Search for the cell housing the specified text and yield its (X, Y) center coordinate. 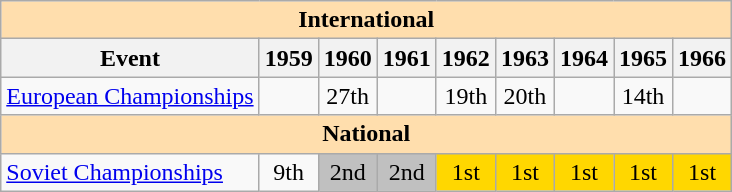
1964 (584, 58)
1963 (524, 58)
1960 (348, 58)
Event (130, 58)
19th (466, 96)
1961 (406, 58)
20th (524, 96)
27th (348, 96)
1959 (288, 58)
1965 (644, 58)
National (366, 134)
1966 (702, 58)
International (366, 20)
14th (644, 96)
Soviet Championships (130, 172)
1962 (466, 58)
European Championships (130, 96)
9th (288, 172)
